For the text-containing cell, return its midpoint in [X, Y] coordinate format. 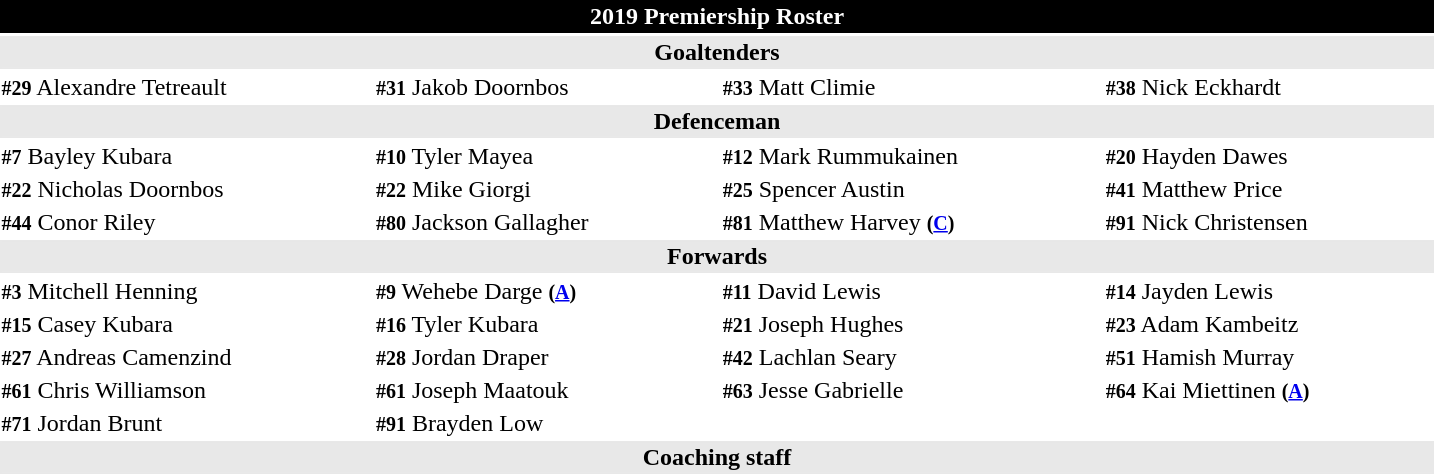
#29 Alexandre Tetreault [186, 87]
#81 Matthew Harvey (C) [911, 222]
Forwards [717, 256]
#14 Jayden Lewis [1269, 291]
#16 Tyler Kubara [546, 324]
2019 Premiership Roster [717, 16]
Defenceman [717, 122]
#64 Kai Miettinen (A) [1269, 390]
#31 Jakob Doornbos [546, 87]
Coaching staff [717, 458]
#12 Mark Rummukainen [911, 156]
#61 Joseph Maatouk [546, 390]
#7 Bayley Kubara [186, 156]
#25 Spencer Austin [911, 189]
#91 Brayden Low [546, 423]
#22 Mike Giorgi [546, 189]
#61 Chris Williamson [186, 390]
#63 Jesse Gabrielle [911, 390]
#22 Nicholas Doornbos [186, 189]
#71 Jordan Brunt [186, 423]
#38 Nick Eckhardt [1269, 87]
#11 David Lewis [911, 291]
#41 Matthew Price [1269, 189]
#91 Nick Christensen [1269, 222]
#23 Adam Kambeitz [1269, 324]
Goaltenders [717, 52]
#44 Conor Riley [186, 222]
#9 Wehebe Darge (A) [546, 291]
#28 Jordan Draper [546, 357]
#21 Joseph Hughes [911, 324]
#3 Mitchell Henning [186, 291]
#51 Hamish Murray [1269, 357]
#20 Hayden Dawes [1269, 156]
#15 Casey Kubara [186, 324]
#42 Lachlan Seary [911, 357]
#33 Matt Climie [911, 87]
#80 Jackson Gallagher [546, 222]
#10 Tyler Mayea [546, 156]
#27 Andreas Camenzind [186, 357]
